Locate the cell with the specified text and output its (x, y) center coordinate. 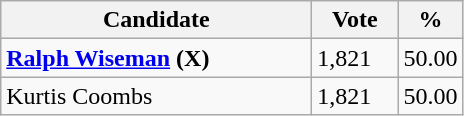
% (430, 20)
Kurtis Coombs (156, 96)
Candidate (156, 20)
Ralph Wiseman (X) (156, 58)
Vote (355, 20)
